Determine the (x, y) coordinate at the center of the cell enclosing the given text.  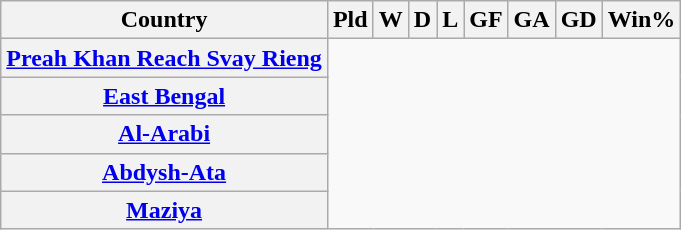
W (390, 20)
East Bengal (164, 96)
Maziya (164, 210)
Al-Arabi (164, 134)
GF (486, 20)
Country (164, 20)
L (450, 20)
GA (532, 20)
Preah Khan Reach Svay Rieng (164, 58)
Win% (642, 20)
D (422, 20)
Pld (350, 20)
GD (578, 20)
Abdysh-Ata (164, 172)
